Search for the cell housing the specified text and yield its [X, Y] center coordinate. 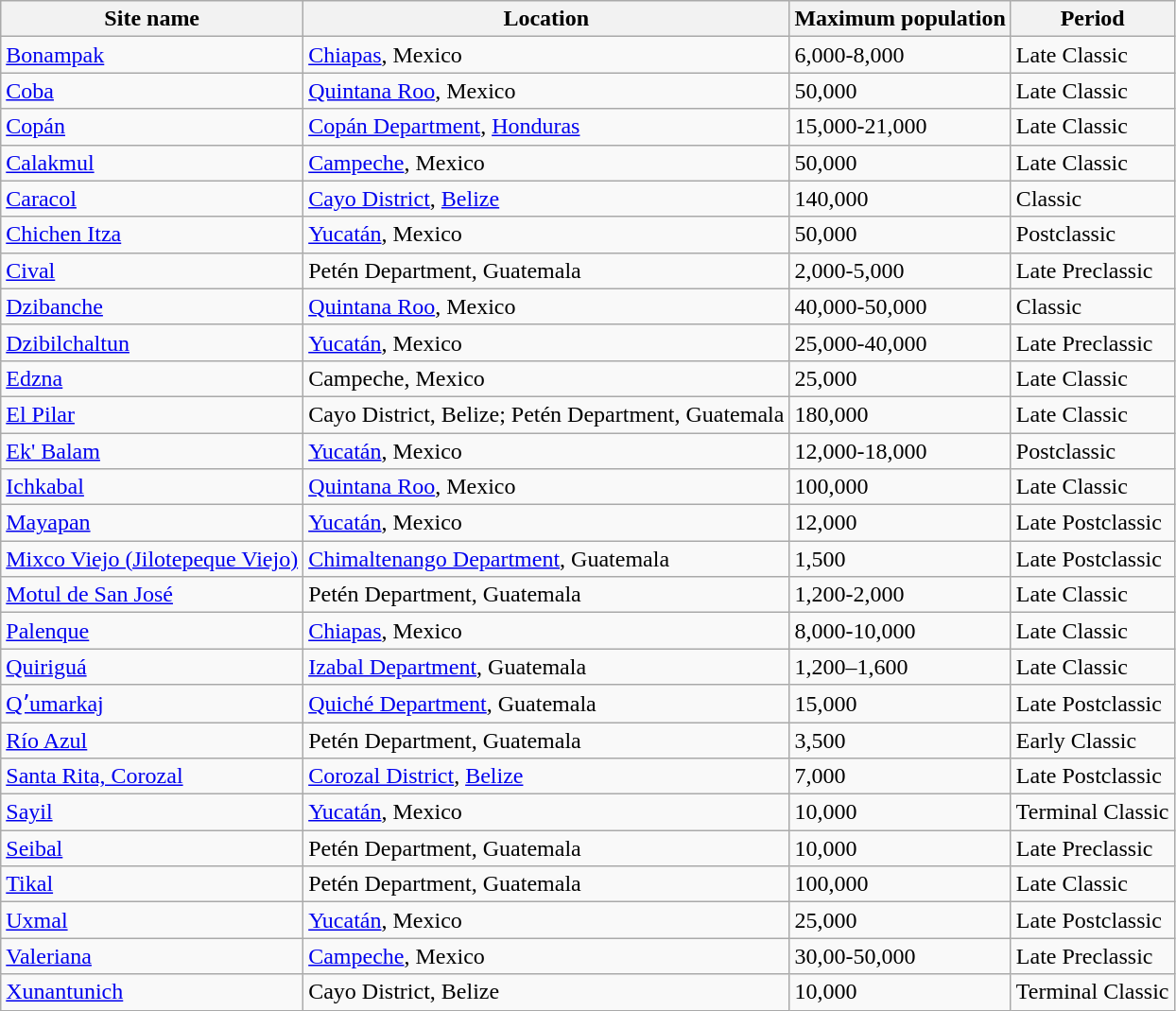
Mayapan [152, 523]
Uxmal [152, 920]
40,000-50,000 [900, 306]
Quiché Department, Guatemala [546, 704]
Copán Department, Honduras [546, 127]
Seibal [152, 848]
3,500 [900, 741]
1,200-2,000 [900, 595]
Tikal [152, 884]
Izabal Department, Guatemala [546, 667]
Ek' Balam [152, 451]
Motul de San José [152, 595]
Period [1093, 19]
15,000 [900, 704]
30,00-50,000 [900, 956]
7,000 [900, 776]
1,200–1,600 [900, 667]
25,000-40,000 [900, 342]
8,000-10,000 [900, 631]
15,000-21,000 [900, 127]
Cival [152, 270]
Bonampak [152, 55]
Santa Rita, Corozal [152, 776]
Maximum population [900, 19]
2,000-5,000 [900, 270]
Palenque [152, 631]
Site name [152, 19]
Ichkabal [152, 487]
Río Azul [152, 741]
Copán [152, 127]
6,000-8,000 [900, 55]
Chichen Itza [152, 235]
Early Classic [1093, 741]
Sayil [152, 812]
El Pilar [152, 414]
Edzna [152, 378]
12,000 [900, 523]
Corozal District, Belize [546, 776]
180,000 [900, 414]
1,500 [900, 559]
140,000 [900, 199]
Chimaltenango Department, Guatemala [546, 559]
Location [546, 19]
Dzibanche [152, 306]
Dzibilchaltun [152, 342]
Quiriguá [152, 667]
Mixco Viejo (Jilotepeque Viejo) [152, 559]
Caracol [152, 199]
Coba [152, 91]
Qʼumarkaj [152, 704]
Xunantunich [152, 992]
Cayo District, Belize; Petén Department, Guatemala [546, 414]
Calakmul [152, 163]
Valeriana [152, 956]
12,000-18,000 [900, 451]
